Extract the [X, Y] coordinate from the center of the cell holding the provided text.  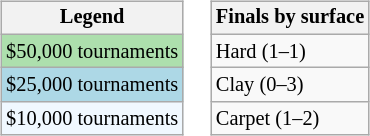
Carpet (1–2) [290, 119]
Clay (0–3) [290, 85]
Legend [92, 18]
$25,000 tournaments [92, 85]
$50,000 tournaments [92, 51]
$10,000 tournaments [92, 119]
Finals by surface [290, 18]
Hard (1–1) [290, 51]
